Identify which cell holds the provided text, then report its [x, y] central coordinate. 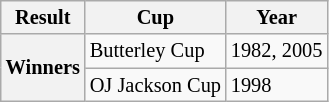
Winners [43, 68]
Butterley Cup [156, 51]
1998 [276, 85]
Result [43, 17]
Cup [156, 17]
OJ Jackson Cup [156, 85]
1982, 2005 [276, 51]
Year [276, 17]
